Locate the cell with the specified text and output its (X, Y) center coordinate. 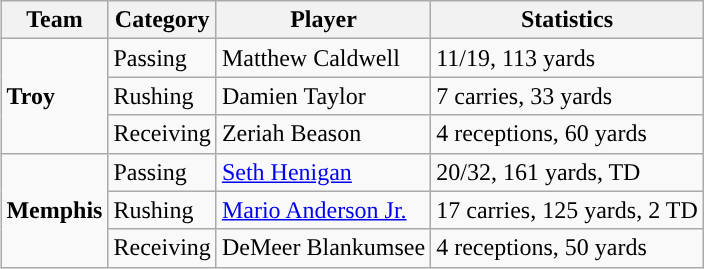
Statistics (568, 20)
Seth Henigan (323, 172)
20/32, 161 yards, TD (568, 172)
Zeriah Beason (323, 134)
Matthew Caldwell (323, 58)
11/19, 113 yards (568, 58)
4 receptions, 50 yards (568, 248)
Team (54, 20)
7 carries, 33 yards (568, 96)
Category (162, 20)
DeMeer Blankumsee (323, 248)
4 receptions, 60 yards (568, 134)
Troy (54, 96)
Mario Anderson Jr. (323, 210)
Memphis (54, 210)
Player (323, 20)
Damien Taylor (323, 96)
17 carries, 125 yards, 2 TD (568, 210)
